Extract the (x, y) coordinate from the center of the cell holding the provided text.  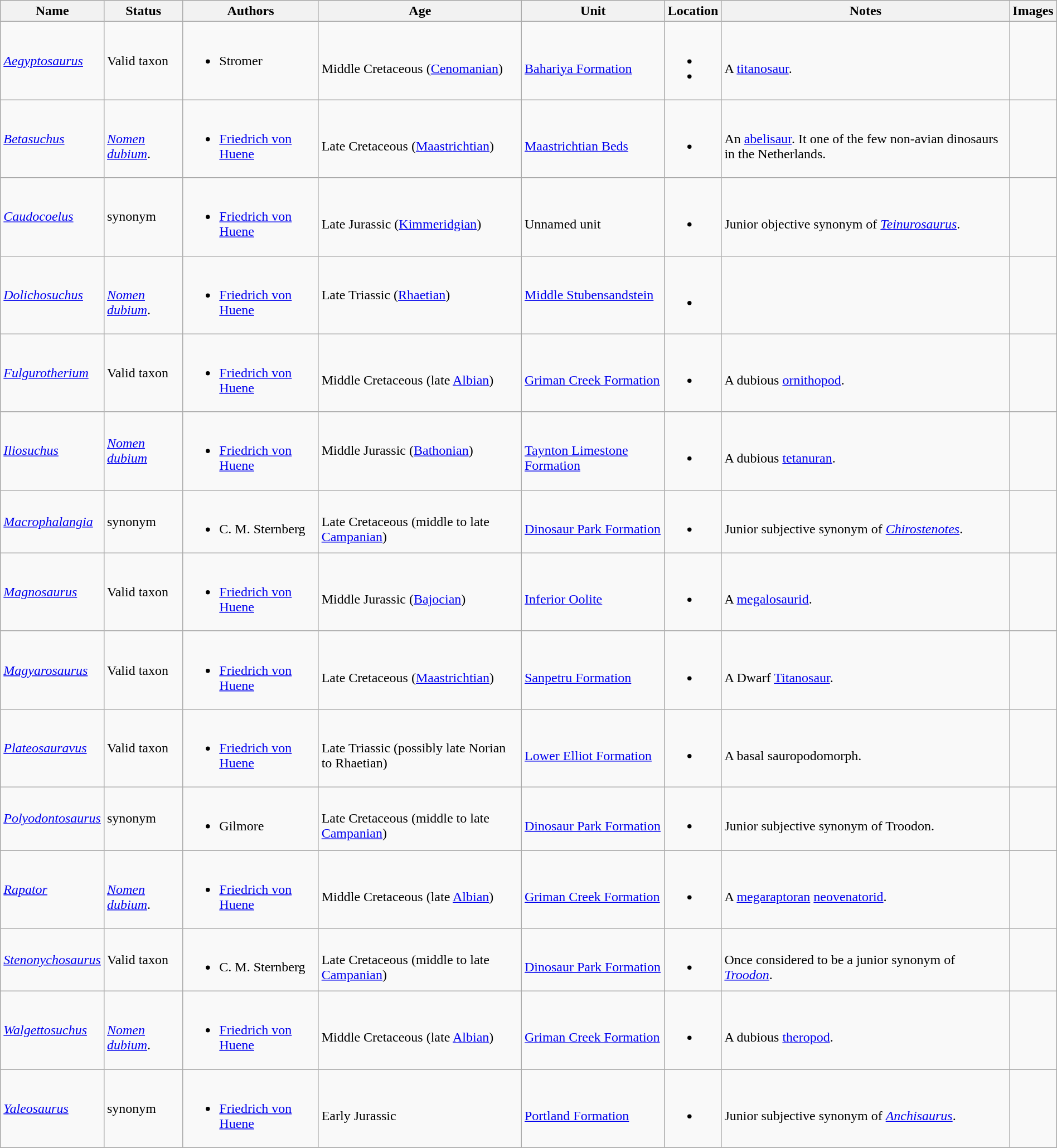
Portland Formation (593, 1108)
Yaleosaurus (52, 1108)
Magyarosaurus (52, 670)
Late Triassic (possibly late Norian to Rhaetian) (420, 748)
Walgettosuchus (52, 1030)
A megaraptoran neovenatorid. (865, 889)
Middle Jurassic (Bajocian) (420, 592)
Macrophalangia (52, 522)
Fulgurotherium (52, 373)
Gilmore (248, 818)
Status (143, 11)
Inferior Oolite (593, 592)
Polyodontosaurus (52, 818)
Unit (593, 11)
A basal sauropodomorph. (865, 748)
Nomen dubium (143, 451)
Age (420, 11)
Taynton Limestone Formation (593, 451)
Unnamed unit (593, 217)
Once considered to be a junior synonym of Troodon. (865, 960)
Rapator (52, 889)
Caudocoelus (52, 217)
Stenonychosaurus (52, 960)
Late Triassic (Rhaetian) (420, 295)
Authors (251, 11)
Stromer (248, 61)
Junior objective synonym of Teinurosaurus. (865, 217)
Junior subjective synonym of Chirostenotes. (865, 522)
A titanosaur. (865, 61)
Sanpetru Formation (593, 670)
Junior subjective synonym of Troodon. (865, 818)
A dubious theropod. (865, 1030)
A Dwarf Titanosaur. (865, 670)
A dubious tetanuran. (865, 451)
An abelisaur. It one of the few non-avian dinosaurs in the Netherlands. (865, 139)
Middle Stubensandstein (593, 295)
Name (52, 11)
Early Jurassic (420, 1108)
Maastrichtian Beds (593, 139)
Images (1033, 11)
Plateosauravus (52, 748)
Bahariya Formation (593, 61)
Magnosaurus (52, 592)
Notes (865, 11)
Late Jurassic (Kimmeridgian) (420, 217)
A megalosaurid. (865, 592)
Betasuchus (52, 139)
Middle Jurassic (Bathonian) (420, 451)
Junior subjective synonym of Anchisaurus. (865, 1108)
Dolichosuchus (52, 295)
Location (693, 11)
Lower Elliot Formation (593, 748)
A dubious ornithopod. (865, 373)
Iliosuchus (52, 451)
Middle Cretaceous (Cenomanian) (420, 61)
Aegyptosaurus (52, 61)
